From the cell containing the given text, extract its center point as [x, y] coordinate. 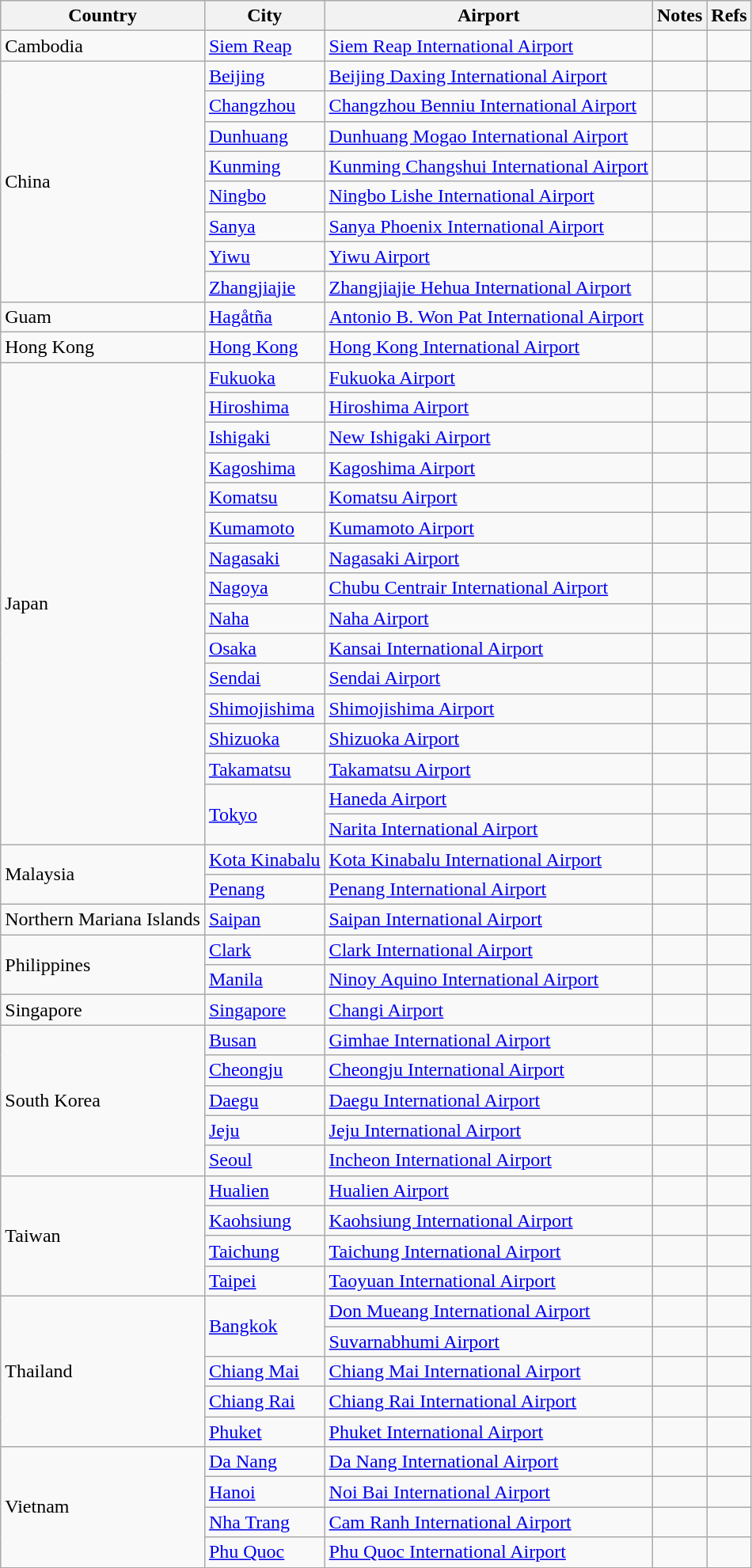
Taichung [264, 1251]
Penang [264, 890]
Bangkok [264, 1326]
Hiroshima [264, 408]
City [264, 16]
Dunhuang Mogao International Airport [488, 136]
Yiwu Airport [488, 256]
Kumamoto Airport [488, 528]
Cheongju International Airport [488, 1070]
Kaohsiung [264, 1221]
Tokyo [264, 814]
Shizuoka Airport [488, 738]
Dunhuang [264, 136]
Narita International Airport [488, 829]
Sanya [264, 226]
Ninoy Aquino International Airport [488, 980]
Kunming Changshui International Airport [488, 166]
Notes [679, 16]
Japan [103, 603]
Antonio B. Won Pat International Airport [488, 317]
Daegu International Airport [488, 1100]
Malaysia [103, 874]
China [103, 181]
Jeju [264, 1130]
Country [103, 16]
Phu Quoc International Airport [488, 1552]
Sendai [264, 678]
Hiroshima Airport [488, 408]
Don Mueang International Airport [488, 1311]
Changi Airport [488, 1010]
Haneda Airport [488, 799]
Philippines [103, 965]
Shizuoka [264, 738]
Vietnam [103, 1507]
Hualien Airport [488, 1190]
Nagasaki Airport [488, 558]
Manila [264, 980]
Chubu Centrair International Airport [488, 588]
South Korea [103, 1100]
Kansai International Airport [488, 648]
Takamatsu [264, 769]
Saipan International Airport [488, 920]
Kagoshima Airport [488, 468]
Phuket [264, 1432]
Chiang Rai [264, 1402]
Siem Reap [264, 46]
Chiang Mai International Airport [488, 1372]
Hanoi [264, 1492]
Kota Kinabalu [264, 859]
Changzhou Benniu International Airport [488, 106]
Airport [488, 16]
Jeju International Airport [488, 1130]
Taipei [264, 1281]
Chiang Rai International Airport [488, 1402]
Naha Airport [488, 618]
Phu Quoc [264, 1552]
Daegu [264, 1100]
Phuket International Airport [488, 1432]
Taichung International Airport [488, 1251]
Ishigaki [264, 438]
Sendai Airport [488, 678]
Beijing Daxing International Airport [488, 76]
Incheon International Airport [488, 1160]
Nagoya [264, 588]
Northern Mariana Islands [103, 920]
Hagåtña [264, 317]
Naha [264, 618]
Da Nang International Airport [488, 1462]
Komatsu Airport [488, 498]
Kaohsiung International Airport [488, 1221]
Hualien [264, 1190]
Fukuoka Airport [488, 378]
Thailand [103, 1371]
Clark [264, 950]
Kota Kinabalu International Airport [488, 859]
Kumamoto [264, 528]
Kunming [264, 166]
New Ishigaki Airport [488, 438]
Kagoshima [264, 468]
Gimhae International Airport [488, 1040]
Nagasaki [264, 558]
Fukuoka [264, 378]
Penang International Airport [488, 890]
Shimojishima [264, 708]
Takamatsu Airport [488, 769]
Refs [729, 16]
Shimojishima Airport [488, 708]
Nha Trang [264, 1522]
Yiwu [264, 256]
Beijing [264, 76]
Hong Kong International Airport [488, 347]
Zhangjiajie [264, 287]
Da Nang [264, 1462]
Cheongju [264, 1070]
Komatsu [264, 498]
Busan [264, 1040]
Sanya Phoenix International Airport [488, 226]
Saipan [264, 920]
Cambodia [103, 46]
Noi Bai International Airport [488, 1492]
Chiang Mai [264, 1372]
Cam Ranh International Airport [488, 1522]
Siem Reap International Airport [488, 46]
Changzhou [264, 106]
Clark International Airport [488, 950]
Ningbo [264, 196]
Seoul [264, 1160]
Taiwan [103, 1236]
Guam [103, 317]
Suvarnabhumi Airport [488, 1342]
Osaka [264, 648]
Taoyuan International Airport [488, 1281]
Zhangjiajie Hehua International Airport [488, 287]
Ningbo Lishe International Airport [488, 196]
